Pinpoint the cell where the given text exists, returning its (X, Y) midpoint coordinate. 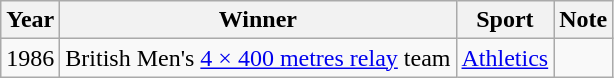
Year (30, 20)
1986 (30, 58)
Note (584, 20)
Sport (505, 20)
British Men's 4 × 400 metres relay team (258, 58)
Winner (258, 20)
Athletics (505, 58)
